Identify which cell holds the provided text, then report its [X, Y] central coordinate. 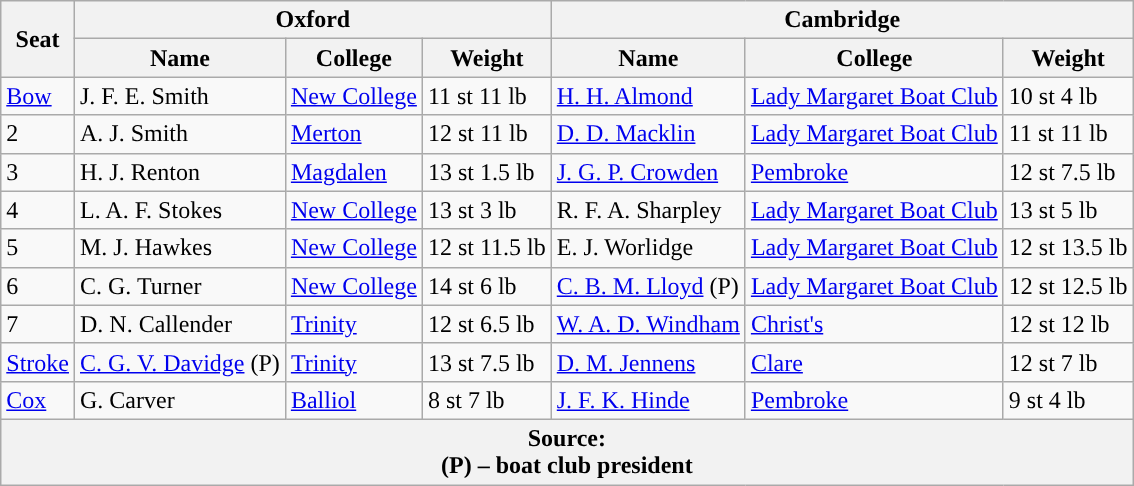
13 st 1.5 lb [486, 172]
D. D. Macklin [648, 134]
12 st 6.5 lb [486, 324]
C. G. Turner [180, 286]
L. A. F. Stokes [180, 210]
9 st 4 lb [1068, 400]
12 st 12.5 lb [1068, 286]
13 st 5 lb [1068, 210]
J. F. K. Hinde [648, 400]
7 [38, 324]
J. F. E. Smith [180, 96]
Seat [38, 39]
12 st 11.5 lb [486, 248]
10 st 4 lb [1068, 96]
R. F. A. Sharpley [648, 210]
12 st 11 lb [486, 134]
4 [38, 210]
D. N. Callender [180, 324]
D. M. Jennens [648, 362]
Source:(P) – boat club president [567, 452]
H. J. Renton [180, 172]
12 st 12 lb [1068, 324]
Oxford [312, 20]
Balliol [354, 400]
13 st 7.5 lb [486, 362]
J. G. P. Crowden [648, 172]
3 [38, 172]
Cox [38, 400]
Magdalen [354, 172]
2 [38, 134]
Clare [874, 362]
12 st 7 lb [1068, 362]
C. B. M. Lloyd (P) [648, 286]
A. J. Smith [180, 134]
H. H. Almond [648, 96]
Bow [38, 96]
Stroke [38, 362]
C. G. V. Davidge (P) [180, 362]
M. J. Hawkes [180, 248]
12 st 13.5 lb [1068, 248]
12 st 7.5 lb [1068, 172]
Christ's [874, 324]
Merton [354, 134]
W. A. D. Windham [648, 324]
Cambridge [842, 20]
6 [38, 286]
14 st 6 lb [486, 286]
E. J. Worlidge [648, 248]
8 st 7 lb [486, 400]
G. Carver [180, 400]
5 [38, 248]
13 st 3 lb [486, 210]
